Extract the [X, Y] coordinate from the center of the cell holding the provided text.  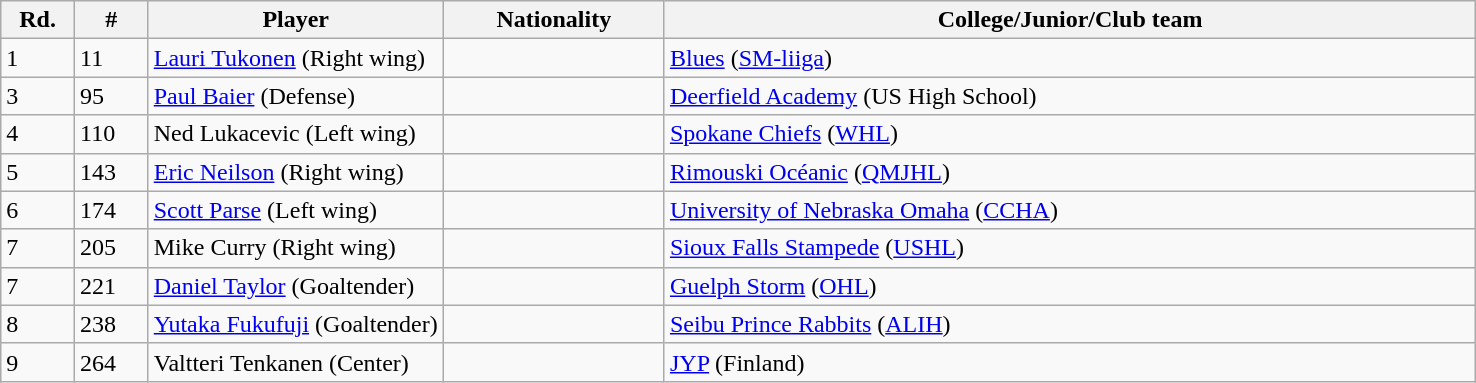
Guelph Storm (OHL) [1070, 286]
264 [111, 362]
Rd. [38, 20]
9 [38, 362]
5 [38, 172]
205 [111, 248]
Scott Parse (Left wing) [296, 210]
11 [111, 58]
Sioux Falls Stampede (USHL) [1070, 248]
Seibu Prince Rabbits (ALIH) [1070, 324]
Mike Curry (Right wing) [296, 248]
Player [296, 20]
Rimouski Océanic (QMJHL) [1070, 172]
# [111, 20]
Ned Lukacevic (Left wing) [296, 134]
238 [111, 324]
JYP (Finland) [1070, 362]
6 [38, 210]
143 [111, 172]
College/Junior/Club team [1070, 20]
Nationality [554, 20]
University of Nebraska Omaha (CCHA) [1070, 210]
110 [111, 134]
Paul Baier (Defense) [296, 96]
Yutaka Fukufuji (Goaltender) [296, 324]
Eric Neilson (Right wing) [296, 172]
Deerfield Academy (US High School) [1070, 96]
8 [38, 324]
Blues (SM-liiga) [1070, 58]
Spokane Chiefs (WHL) [1070, 134]
1 [38, 58]
174 [111, 210]
Daniel Taylor (Goaltender) [296, 286]
3 [38, 96]
4 [38, 134]
Lauri Tukonen (Right wing) [296, 58]
Valtteri Tenkanen (Center) [296, 362]
95 [111, 96]
221 [111, 286]
